Provide the (X, Y) coordinate of the cell's center where the given text is located.  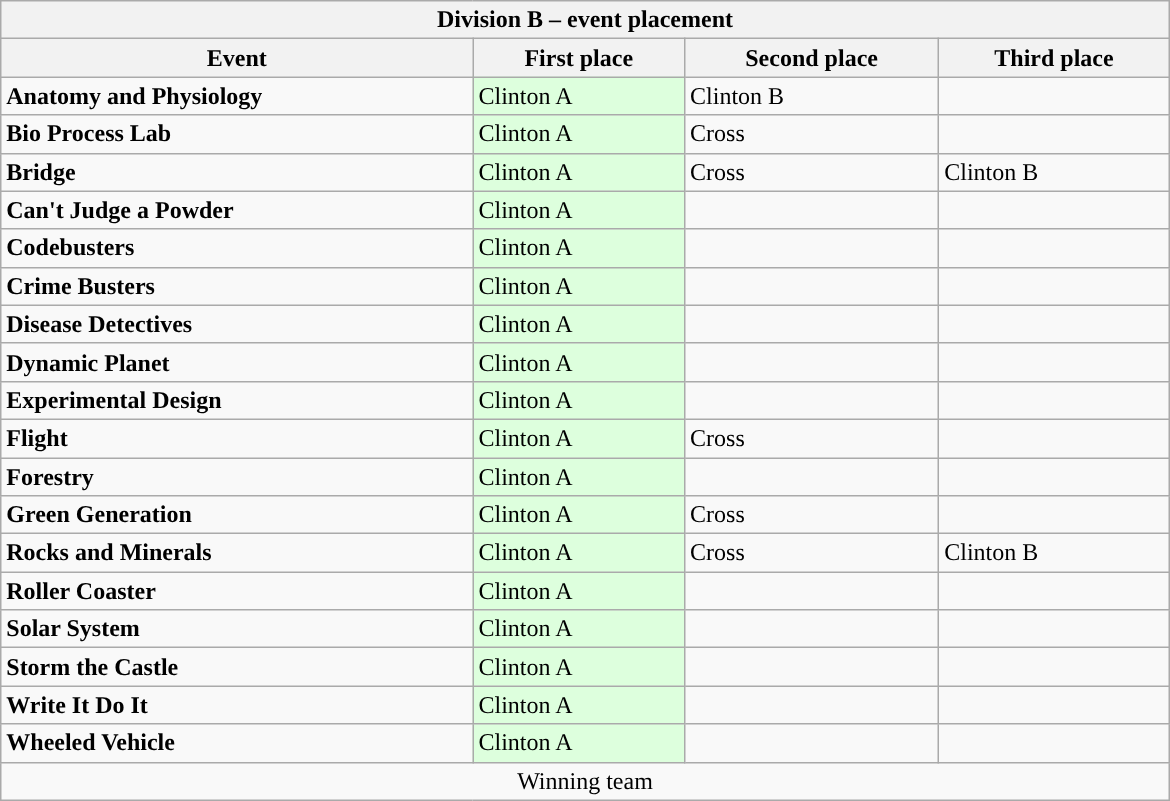
Bio Process Lab (237, 134)
Third place (1054, 58)
Disease Detectives (237, 324)
Forestry (237, 477)
Roller Coaster (237, 591)
Experimental Design (237, 400)
Can't Judge a Powder (237, 210)
Solar System (237, 629)
Flight (237, 438)
First place (579, 58)
Storm the Castle (237, 667)
Bridge (237, 172)
Wheeled Vehicle (237, 743)
Anatomy and Physiology (237, 96)
Event (237, 58)
Second place (812, 58)
Rocks and Minerals (237, 553)
Division B – event placement (585, 20)
Codebusters (237, 248)
Dynamic Planet (237, 362)
Green Generation (237, 515)
Write It Do It (237, 705)
Crime Busters (237, 286)
Winning team (585, 781)
